Return (X, Y) of the center of cell containing provided text 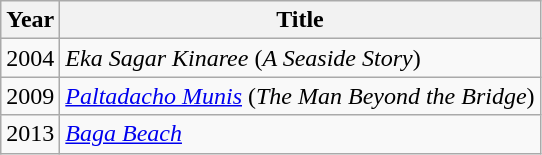
Year (30, 20)
2009 (30, 96)
2004 (30, 58)
Baga Beach (300, 134)
2013 (30, 134)
Paltadacho Munis (The Man Beyond the Bridge) (300, 96)
Title (300, 20)
Eka Sagar Kinaree (A Seaside Story) (300, 58)
